Return the [X, Y] coordinate for the center point of the cell that contains the specified text.  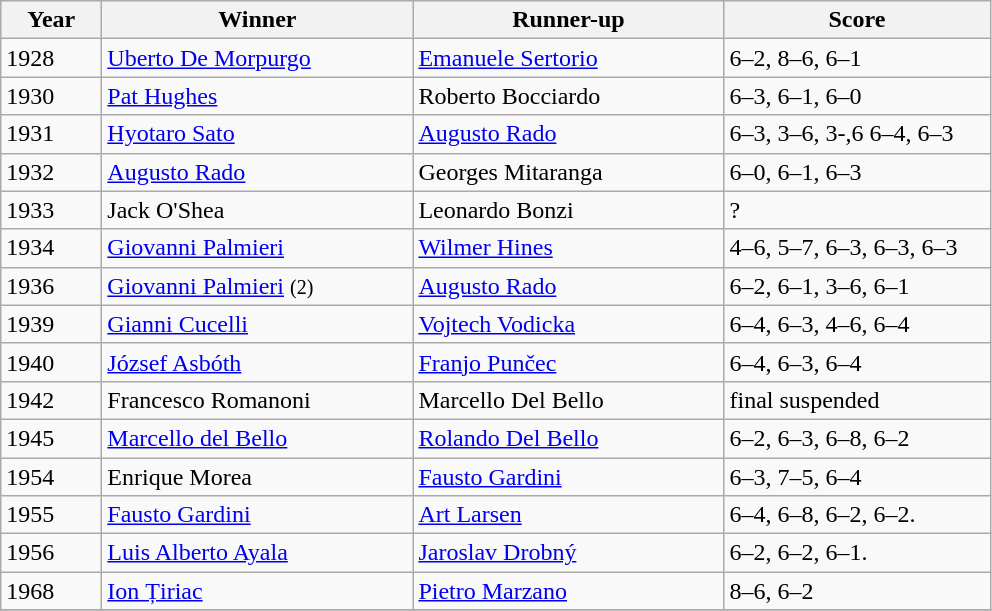
1933 [52, 210]
Roberto Bocciardo [568, 96]
1956 [52, 553]
1955 [52, 515]
Giovanni Palmieri (2) [258, 286]
final suspended [857, 400]
1945 [52, 438]
1936 [52, 286]
Leonardo Bonzi [568, 210]
6–3, 7–5, 6–4 [857, 477]
Enrique Morea [258, 477]
Pietro Marzano [568, 591]
Hyotaro Sato [258, 134]
6–2, 6–1, 3–6, 6–1 [857, 286]
6–2, 6–2, 6–1. [857, 553]
4–6, 5–7, 6–3, 6–3, 6–3 [857, 248]
6–4, 6–3, 6–4 [857, 362]
Marcello Del Bello [568, 400]
Jack O'Shea [258, 210]
József Asbóth [258, 362]
1940 [52, 362]
1928 [52, 58]
Marcello del Bello [258, 438]
Georges Mitaranga [568, 172]
Vojtech Vodicka [568, 324]
Wilmer Hines [568, 248]
6–2, 6–3, 6–8, 6–2 [857, 438]
Rolando Del Bello [568, 438]
1934 [52, 248]
1930 [52, 96]
Gianni Cucelli [258, 324]
6–3, 3–6, 3-,6 6–4, 6–3 [857, 134]
Jaroslav Drobný [568, 553]
Year [52, 20]
1968 [52, 591]
Uberto De Morpurgo [258, 58]
Score [857, 20]
1954 [52, 477]
Luis Alberto Ayala [258, 553]
6–0, 6–1, 6–3 [857, 172]
1931 [52, 134]
Winner [258, 20]
Pat Hughes [258, 96]
6–4, 6–3, 4–6, 6–4 [857, 324]
Francesco Romanoni [258, 400]
Runner-up [568, 20]
1942 [52, 400]
? [857, 210]
Emanuele Sertorio [568, 58]
Franjo Punčec [568, 362]
1932 [52, 172]
8–6, 6–2 [857, 591]
1939 [52, 324]
Giovanni Palmieri [258, 248]
Ion Țiriac [258, 591]
Art Larsen [568, 515]
6–3, 6–1, 6–0 [857, 96]
6–2, 8–6, 6–1 [857, 58]
6–4, 6–8, 6–2, 6–2. [857, 515]
